Locate the cell with the specified text and output its (X, Y) center coordinate. 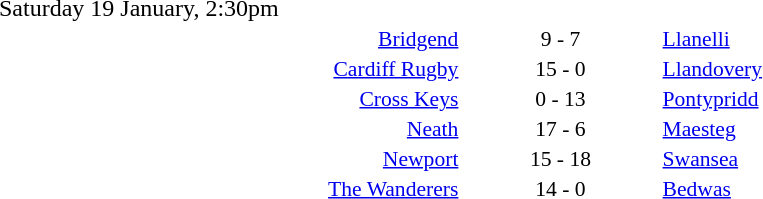
15 - 0 (560, 68)
17 - 6 (560, 128)
0 - 13 (560, 98)
9 - 7 (560, 38)
15 - 18 (560, 158)
